Pinpoint the cell where the given text exists, returning its (X, Y) midpoint coordinate. 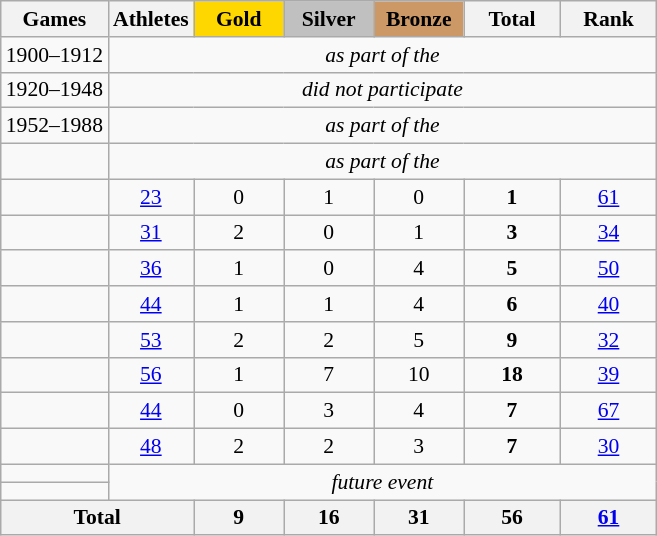
40 (608, 304)
36 (151, 269)
67 (608, 411)
1952–1988 (54, 126)
18 (512, 375)
Rank (608, 19)
Gold (239, 19)
50 (608, 269)
23 (151, 197)
Athletes (151, 19)
30 (608, 447)
did not participate (382, 90)
39 (608, 375)
Games (54, 19)
16 (329, 518)
future event (382, 482)
53 (151, 340)
1920–1948 (54, 90)
Bronze (419, 19)
Silver (329, 19)
6 (512, 304)
34 (608, 233)
10 (419, 375)
48 (151, 447)
1900–1912 (54, 55)
32 (608, 340)
